Identify which cell holds the provided text, then report its [x, y] central coordinate. 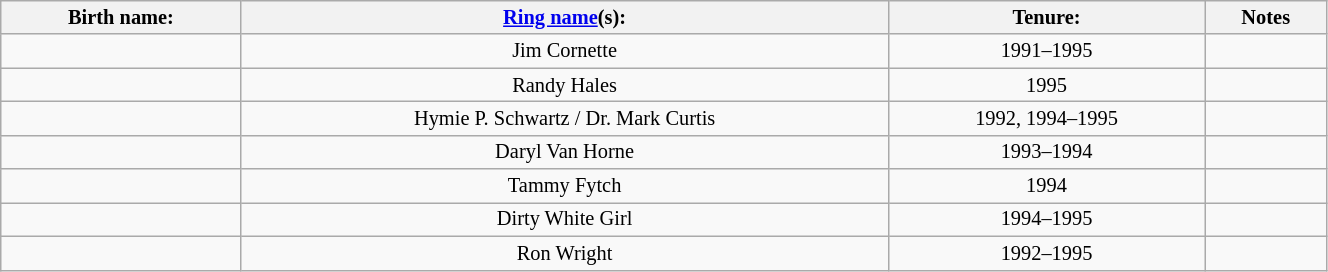
Birth name: [121, 17]
Ron Wright [564, 253]
Tammy Fytch [564, 186]
Hymie P. Schwartz / Dr. Mark Curtis [564, 118]
1992–1995 [1046, 253]
Daryl Van Horne [564, 152]
1994 [1046, 186]
Notes [1266, 17]
1991–1995 [1046, 51]
Tenure: [1046, 17]
1994–1995 [1046, 219]
Dirty White Girl [564, 219]
1993–1994 [1046, 152]
1995 [1046, 85]
1992, 1994–1995 [1046, 118]
Randy Hales [564, 85]
Jim Cornette [564, 51]
Ring name(s): [564, 17]
